Determine the [X, Y] coordinate at the center of the cell enclosing the given text.  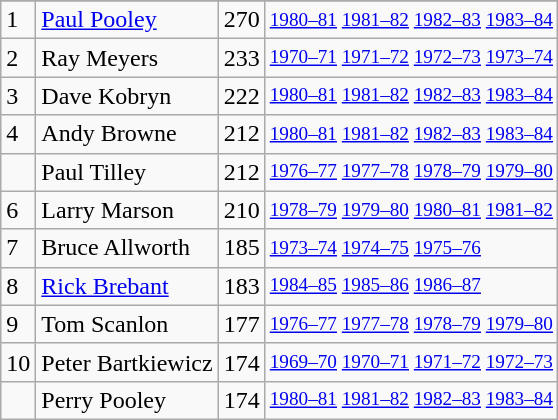
Perry Pooley [127, 400]
6 [18, 210]
177 [242, 324]
270 [242, 20]
233 [242, 58]
210 [242, 210]
1978–79 1979–80 1980–81 1981–82 [411, 210]
1 [18, 20]
Paul Tilley [127, 172]
Andy Browne [127, 134]
Tom Scanlon [127, 324]
1970–71 1971–72 1972–73 1973–74 [411, 58]
222 [242, 96]
1969–70 1970–71 1971–72 1972–73 [411, 362]
1973–74 1974–75 1975–76 [411, 248]
185 [242, 248]
Dave Kobryn [127, 96]
1984–85 1985–86 1986–87 [411, 286]
7 [18, 248]
183 [242, 286]
8 [18, 286]
Rick Brebant [127, 286]
Bruce Allworth [127, 248]
Paul Pooley [127, 20]
3 [18, 96]
4 [18, 134]
10 [18, 362]
Larry Marson [127, 210]
Ray Meyers [127, 58]
9 [18, 324]
2 [18, 58]
Peter Bartkiewicz [127, 362]
